For the text-containing cell, return its midpoint in (X, Y) coordinate format. 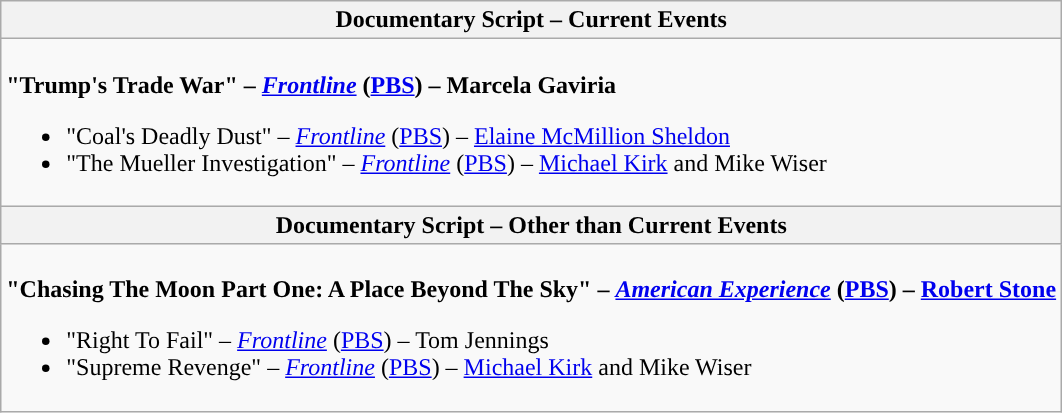
Documentary Script – Current Events (532, 20)
Documentary Script – Other than Current Events (532, 225)
